Extract the [x, y] coordinate from the center of the cell holding the provided text.  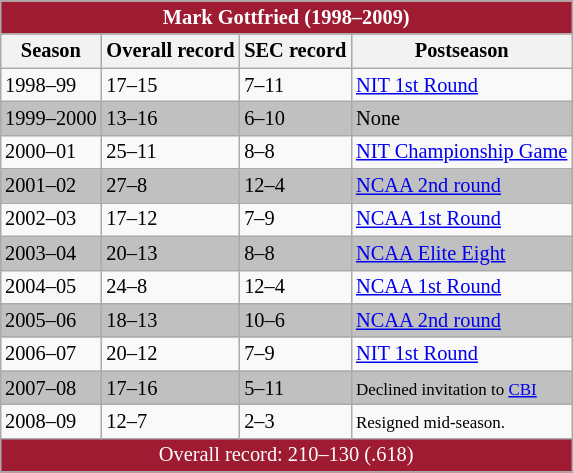
None [462, 119]
2007–08 [50, 388]
6–10 [295, 119]
2–3 [295, 422]
NIT Championship Game [462, 152]
27–8 [171, 186]
Mark Gottfried (1998–2009) [286, 18]
2001–02 [50, 186]
Declined invitation to CBI [462, 388]
10–6 [295, 321]
Postseason [462, 51]
SEC record [295, 51]
25–11 [171, 152]
2000–01 [50, 152]
17–12 [171, 220]
1999–2000 [50, 119]
Season [50, 51]
2003–04 [50, 253]
2006–07 [50, 354]
2002–03 [50, 220]
20–13 [171, 253]
20–12 [171, 354]
2004–05 [50, 287]
Resigned mid-season. [462, 422]
18–13 [171, 321]
13–16 [171, 119]
2008–09 [50, 422]
17–16 [171, 388]
Overall record: 210–130 (.618) [286, 455]
NCAA Elite Eight [462, 253]
2005–06 [50, 321]
24–8 [171, 287]
Overall record [171, 51]
1998–99 [50, 85]
7–11 [295, 85]
5–11 [295, 388]
17–15 [171, 85]
12–7 [171, 422]
